Locate the cell with the specified text and output its [X, Y] center coordinate. 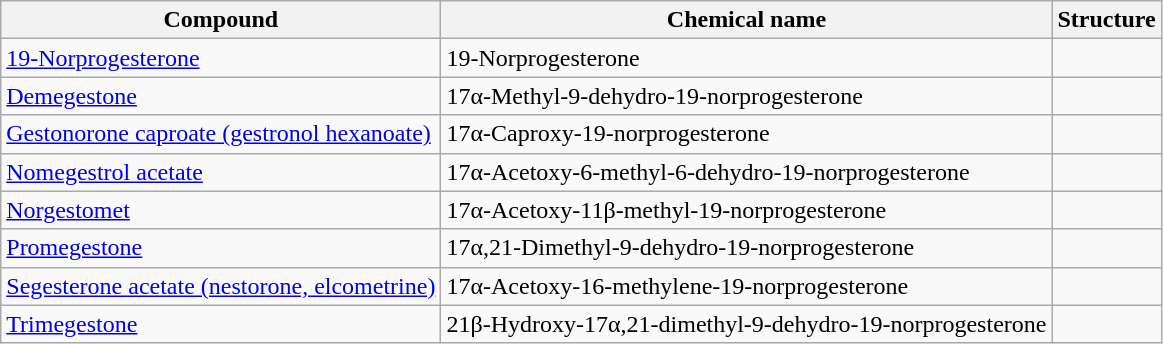
Demegestone [221, 96]
Gestonorone caproate (gestronol hexanoate) [221, 134]
17α-Caproxy-19-norprogesterone [746, 134]
Promegestone [221, 248]
Compound [221, 20]
Structure [1106, 20]
17α,21-Dimethyl-9-dehydro-19-norprogesterone [746, 248]
17α-Acetoxy-16-methylene-19-norprogesterone [746, 286]
Segesterone acetate (nestorone, elcometrine) [221, 286]
17α-Methyl-9-dehydro-19-norprogesterone [746, 96]
Trimegestone [221, 324]
Chemical name [746, 20]
17α-Acetoxy-11β-methyl-19-norprogesterone [746, 210]
Norgestomet [221, 210]
Nomegestrol acetate [221, 172]
17α-Acetoxy-6-methyl-6-dehydro-19-norprogesterone [746, 172]
21β-Hydroxy-17α,21-dimethyl-9-dehydro-19-norprogesterone [746, 324]
